Output the (X, Y) coordinate of the center of the cell containing the given text.  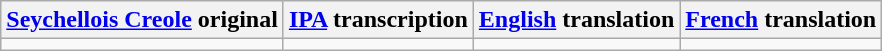
French translation (781, 20)
IPA transcription (378, 20)
Seychellois Creole original (142, 20)
English translation (576, 20)
